Provide the [X, Y] coordinate of the cell's center where the given text is located.  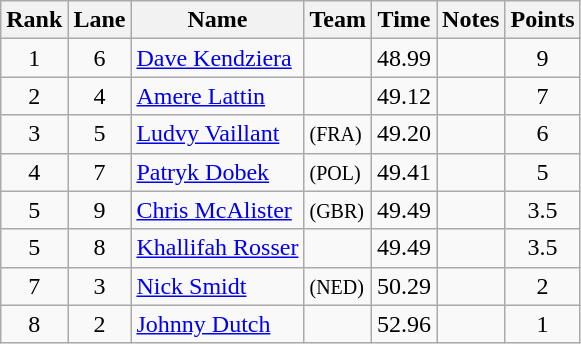
49.41 [404, 172]
Points [542, 20]
(GBR) [338, 210]
Lane [100, 20]
48.99 [404, 58]
Time [404, 20]
Notes [471, 20]
Chris McAlister [218, 210]
Dave Kendziera [218, 58]
Khallifah Rosser [218, 248]
Johnny Dutch [218, 324]
Patryk Dobek [218, 172]
Rank [34, 20]
Amere Lattin [218, 96]
(NED) [338, 286]
52.96 [404, 324]
49.12 [404, 96]
Team [338, 20]
(FRA) [338, 134]
Nick Smidt [218, 286]
Name [218, 20]
49.20 [404, 134]
50.29 [404, 286]
Ludvy Vaillant [218, 134]
(POL) [338, 172]
